Provide the (x, y) coordinate of the cell's center where the given text is located.  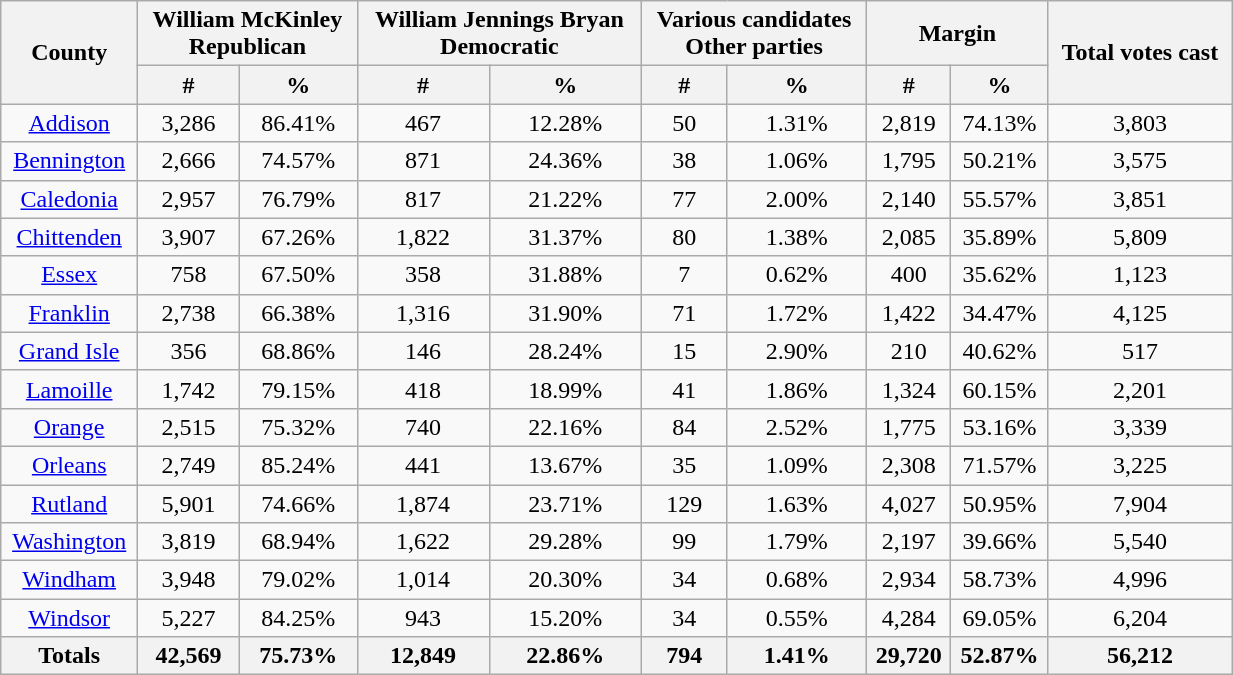
0.68% (797, 580)
35.89% (1000, 237)
1,775 (908, 427)
Totals (70, 656)
12.28% (566, 123)
5,540 (1140, 542)
Addison (70, 123)
1,324 (908, 389)
1,316 (423, 313)
75.73% (298, 656)
943 (423, 618)
23.71% (566, 503)
71.57% (1000, 465)
35.62% (1000, 275)
99 (684, 542)
68.94% (298, 542)
42,569 (189, 656)
2.52% (797, 427)
2,515 (189, 427)
74.66% (298, 503)
Margin (957, 34)
Bennington (70, 161)
50.95% (1000, 503)
4,125 (1140, 313)
66.38% (298, 313)
2,819 (908, 123)
3,819 (189, 542)
1.86% (797, 389)
400 (908, 275)
50.21% (1000, 161)
2,085 (908, 237)
5,901 (189, 503)
1,422 (908, 313)
6,204 (1140, 618)
1.06% (797, 161)
2,934 (908, 580)
Orleans (70, 465)
3,907 (189, 237)
1,622 (423, 542)
7,904 (1140, 503)
3,948 (189, 580)
3,575 (1140, 161)
2.00% (797, 199)
3,803 (1140, 123)
7 (684, 275)
Lamoille (70, 389)
29,720 (908, 656)
35 (684, 465)
William Jennings BryanDemocratic (499, 34)
13.67% (566, 465)
31.90% (566, 313)
467 (423, 123)
3,339 (1140, 427)
2,140 (908, 199)
50 (684, 123)
15 (684, 351)
29.28% (566, 542)
3,286 (189, 123)
74.57% (298, 161)
41 (684, 389)
1,822 (423, 237)
4,027 (908, 503)
67.26% (298, 237)
38 (684, 161)
Windsor (70, 618)
4,284 (908, 618)
68.86% (298, 351)
1,123 (1140, 275)
79.02% (298, 580)
22.16% (566, 427)
12,849 (423, 656)
517 (1140, 351)
67.50% (298, 275)
County (70, 52)
146 (423, 351)
34.47% (1000, 313)
28.24% (566, 351)
4,996 (1140, 580)
58.73% (1000, 580)
129 (684, 503)
418 (423, 389)
22.86% (566, 656)
1.41% (797, 656)
39.66% (1000, 542)
1.09% (797, 465)
75.32% (298, 427)
2,201 (1140, 389)
2,308 (908, 465)
356 (189, 351)
5,809 (1140, 237)
2,738 (189, 313)
2,749 (189, 465)
84 (684, 427)
60.15% (1000, 389)
31.88% (566, 275)
1.63% (797, 503)
1,742 (189, 389)
52.87% (1000, 656)
3,225 (1140, 465)
441 (423, 465)
210 (908, 351)
Washington (70, 542)
0.62% (797, 275)
69.05% (1000, 618)
76.79% (298, 199)
80 (684, 237)
Grand Isle (70, 351)
20.30% (566, 580)
24.36% (566, 161)
794 (684, 656)
2,666 (189, 161)
77 (684, 199)
740 (423, 427)
55.57% (1000, 199)
5,227 (189, 618)
86.41% (298, 123)
40.62% (1000, 351)
Caledonia (70, 199)
71 (684, 313)
15.20% (566, 618)
Chittenden (70, 237)
1.31% (797, 123)
31.37% (566, 237)
79.15% (298, 389)
1,874 (423, 503)
Rutland (70, 503)
1.38% (797, 237)
Total votes cast (1140, 52)
Windham (70, 580)
1,014 (423, 580)
84.25% (298, 618)
William McKinleyRepublican (248, 34)
1.79% (797, 542)
2.90% (797, 351)
817 (423, 199)
1,795 (908, 161)
2,957 (189, 199)
758 (189, 275)
Franklin (70, 313)
3,851 (1140, 199)
1.72% (797, 313)
871 (423, 161)
2,197 (908, 542)
358 (423, 275)
53.16% (1000, 427)
Various candidatesOther parties (754, 34)
18.99% (566, 389)
Orange (70, 427)
56,212 (1140, 656)
74.13% (1000, 123)
85.24% (298, 465)
0.55% (797, 618)
Essex (70, 275)
21.22% (566, 199)
